Detect which cell encompasses the target text, then output its (x, y) center coordinate. 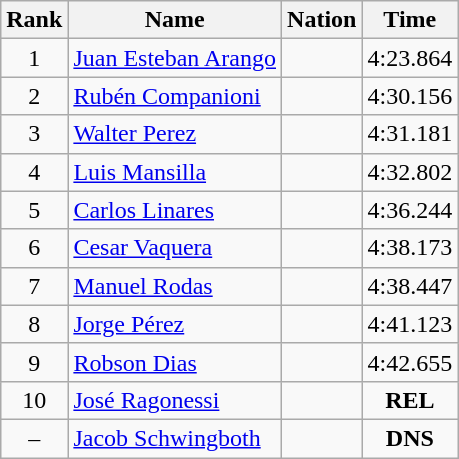
4:36.244 (410, 210)
DNS (410, 438)
5 (34, 210)
Time (410, 20)
4 (34, 172)
7 (34, 286)
10 (34, 400)
Robson Dias (175, 362)
Rubén Companioni (175, 96)
Walter Perez (175, 134)
4:31.181 (410, 134)
4:23.864 (410, 58)
3 (34, 134)
4:38.447 (410, 286)
José Ragonessi (175, 400)
Rank (34, 20)
Nation (322, 20)
Name (175, 20)
4:38.173 (410, 248)
4:32.802 (410, 172)
Jorge Pérez (175, 324)
4:42.655 (410, 362)
REL (410, 400)
Cesar Vaquera (175, 248)
9 (34, 362)
4:41.123 (410, 324)
4:30.156 (410, 96)
1 (34, 58)
2 (34, 96)
Jacob Schwingboth (175, 438)
8 (34, 324)
Carlos Linares (175, 210)
Manuel Rodas (175, 286)
– (34, 438)
Juan Esteban Arango (175, 58)
6 (34, 248)
Luis Mansilla (175, 172)
